Extract the (x, y) coordinate from the center of the cell holding the provided text.  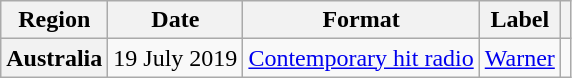
Format (361, 20)
Region (54, 20)
Warner (520, 58)
Label (520, 20)
Date (176, 20)
Contemporary hit radio (361, 58)
Australia (54, 58)
19 July 2019 (176, 58)
